From the cell containing the given text, extract its center point as [x, y] coordinate. 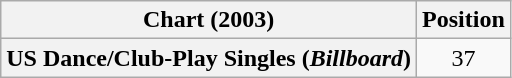
37 [464, 58]
Position [464, 20]
US Dance/Club-Play Singles (Billboard) [209, 58]
Chart (2003) [209, 20]
